Provide the (X, Y) coordinate of the cell's center where the given text is located.  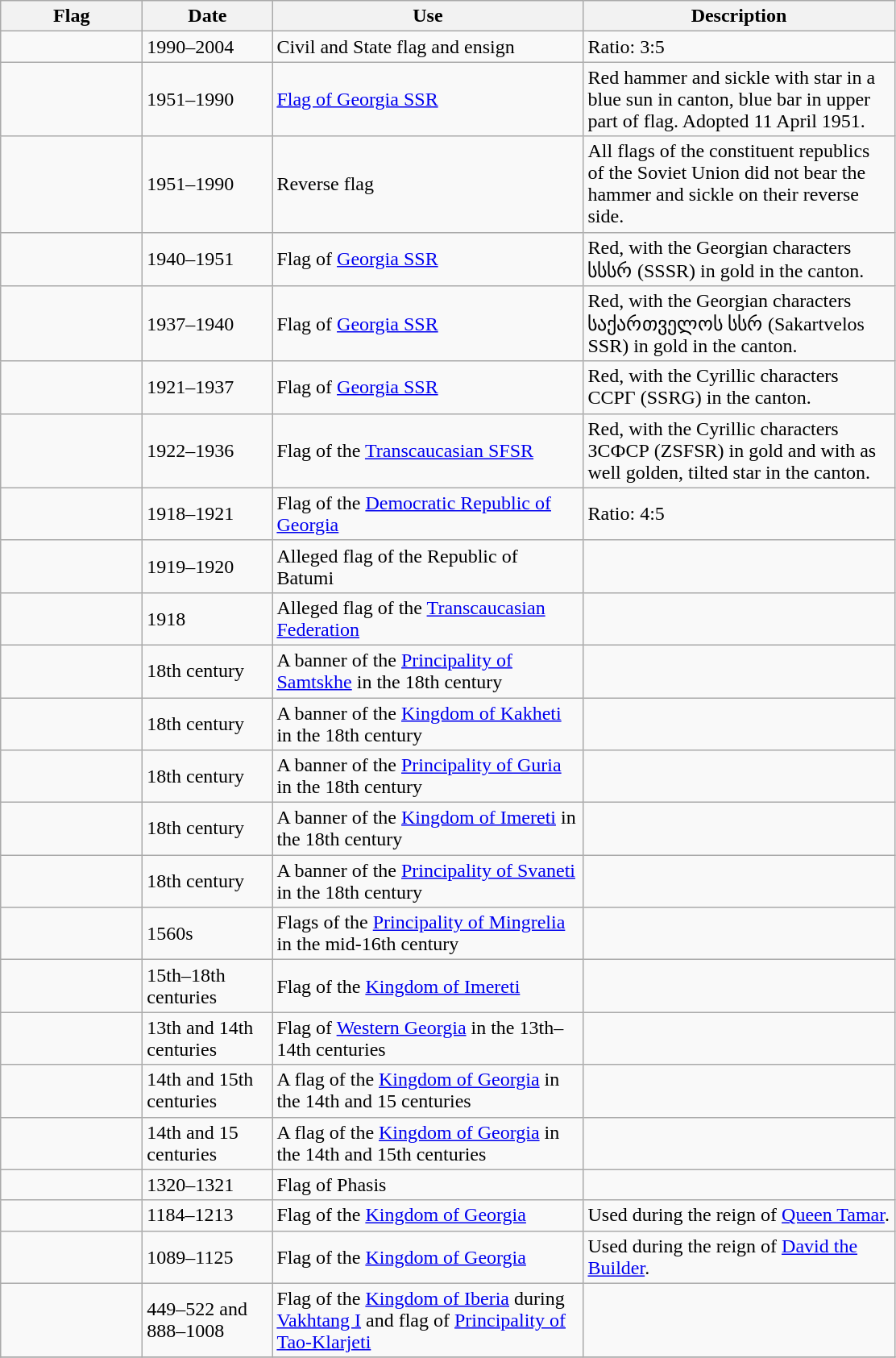
A banner of the Principality of Svaneti in the 18th century (428, 882)
Flag of the Transcaucasian SFSR (428, 451)
1918 (208, 619)
A flag of the Kingdom of Georgia in the 14th and 15 centuries (428, 1091)
Flag of the Kingdom of Imereti (428, 986)
449–522 and 888–1008 (208, 1320)
Flag (72, 16)
1940–1951 (208, 260)
Flag of the Kingdom of Iberia during Vakhtang I and flag of Principality of Tao-Klarjeti (428, 1320)
A banner of the Kingdom of Imereti in the 18th century (428, 829)
Civil and State flag and ensign (428, 47)
A banner of the Principality of Guria in the 18th century (428, 777)
Red, with the Cyrillic characters ССРГ (SSRG) in the canton. (739, 387)
1918–1921 (208, 514)
Red, with the Georgian characters საქართველოს სსრ (Sakartvelos SSR) in gold in the canton. (739, 324)
Red hammer and sickle with star in a blue sun in canton, blue bar in upper part of flag. Adopted 11 April 1951. (739, 99)
1990–2004 (208, 47)
1089–1125 (208, 1257)
Ratio: 3:5 (739, 47)
1919–1920 (208, 566)
1937–1940 (208, 324)
Alleged flag of the Republic of Batumi (428, 566)
Flag of Western Georgia in the 13th–14th centuries (428, 1038)
Reverse flag (428, 184)
All flags of the constituent republics of the Soviet Union did not bear the hammer and sickle on their reverse side. (739, 184)
Red, with the Georgian characters სსსრ (SSSR) in gold in the canton. (739, 260)
14th and 15 centuries (208, 1143)
13th and 14th centuries (208, 1038)
Used during the reign of Queen Tamar. (739, 1215)
Flag of Phasis (428, 1185)
Alleged flag of the Transcaucasian Federation (428, 619)
A banner of the Principality of Samtskhe in the 18th century (428, 671)
Description (739, 16)
Red, with the Cyrillic characters ЗСФСР (ZSFSR) in gold and with as well golden, tilted star in the canton. (739, 451)
Used during the reign of David the Builder. (739, 1257)
Flags of the Principality of Mingrelia in the mid-16th century (428, 933)
1320–1321 (208, 1185)
A banner of the Kingdom of Kakheti in the 18th century (428, 724)
1921–1937 (208, 387)
15th–18th centuries (208, 986)
Date (208, 16)
1184–1213 (208, 1215)
A flag of the Kingdom of Georgia in the 14th and 15th centuries (428, 1143)
1560s (208, 933)
Use (428, 16)
14th and 15th centuries (208, 1091)
1922–1936 (208, 451)
Flag of the Democratic Republic of Georgia (428, 514)
Ratio: 4:5 (739, 514)
